Detect which cell encompasses the target text, then output its (X, Y) center coordinate. 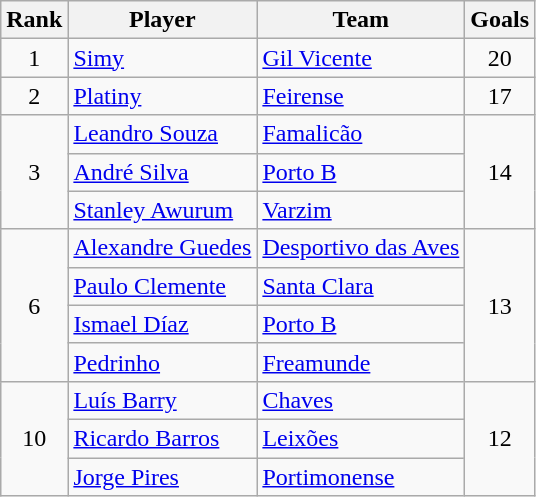
Player (162, 20)
Rank (34, 20)
André Silva (162, 172)
1 (34, 58)
Chaves (361, 400)
Famalicão (361, 134)
Simy (162, 58)
Stanley Awurum (162, 210)
3 (34, 172)
Ricardo Barros (162, 438)
Ismael Díaz (162, 324)
2 (34, 96)
Team (361, 20)
Alexandre Guedes (162, 248)
13 (500, 305)
Jorge Pires (162, 477)
Portimonense (361, 477)
Goals (500, 20)
Desportivo das Aves (361, 248)
20 (500, 58)
Paulo Clemente (162, 286)
Feirense (361, 96)
14 (500, 172)
Luís Barry (162, 400)
Freamunde (361, 362)
Pedrinho (162, 362)
Gil Vicente (361, 58)
10 (34, 438)
6 (34, 305)
Leixões (361, 438)
Santa Clara (361, 286)
Varzim (361, 210)
17 (500, 96)
Platiny (162, 96)
Leandro Souza (162, 134)
12 (500, 438)
